Locate the cell with the specified text and output its (X, Y) center coordinate. 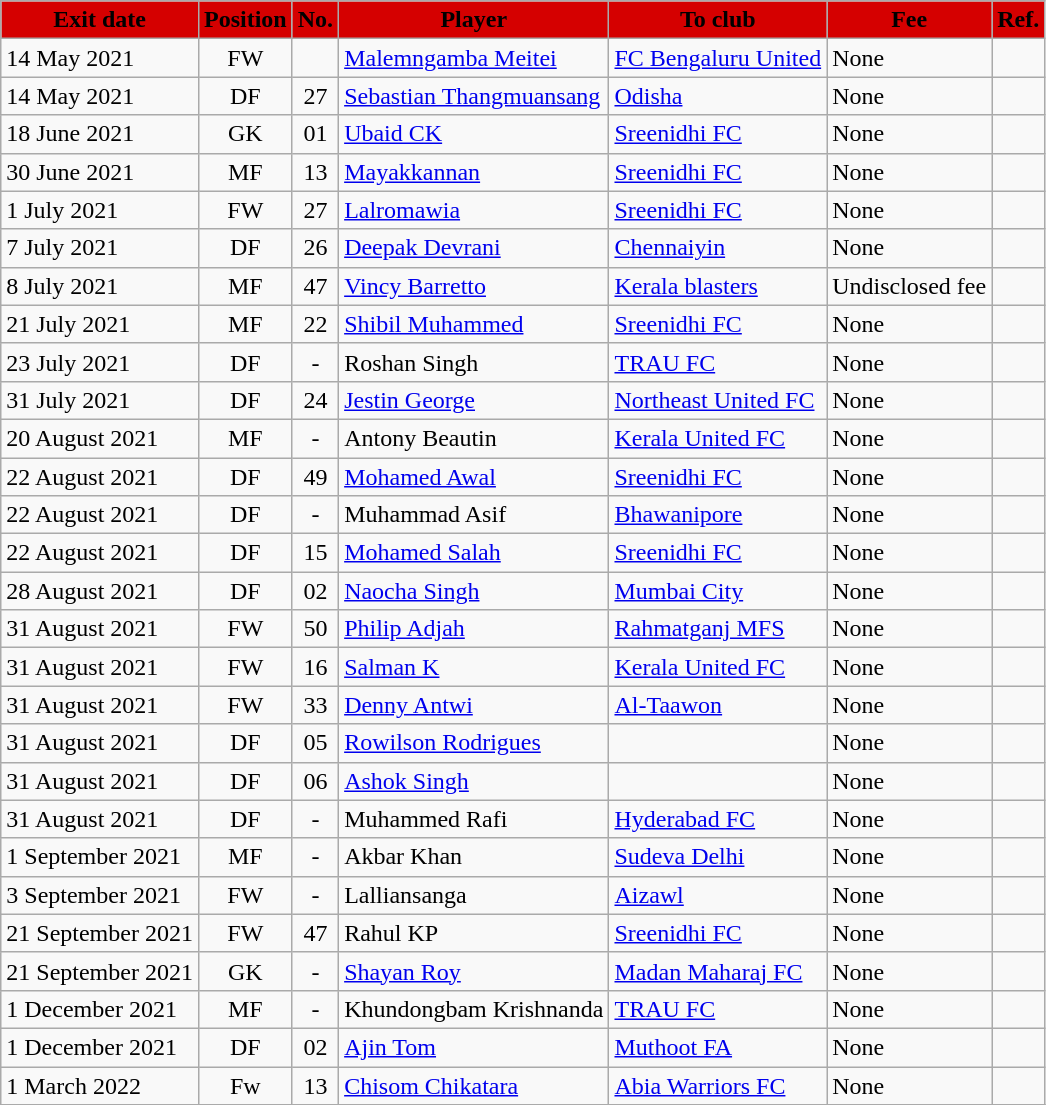
15 (315, 553)
Ashok Singh (474, 781)
7 July 2021 (100, 248)
1 July 2021 (100, 210)
Sebastian Thangmuansang (474, 96)
3 September 2021 (100, 895)
Ubaid CK (474, 134)
20 August 2021 (100, 438)
Salman K (474, 667)
Rowilson Rodrigues (474, 743)
Kerala blasters (718, 286)
8 July 2021 (100, 286)
Mohamed Salah (474, 553)
Hyderabad FC (718, 819)
Malemngamba Meitei (474, 58)
FC Bengaluru United (718, 58)
22 (315, 324)
Al-Taawon (718, 705)
Position (245, 20)
Fee (910, 20)
33 (315, 705)
Sudeva Delhi (718, 857)
49 (315, 477)
Muhammad Asif (474, 515)
16 (315, 667)
28 August 2021 (100, 591)
Fw (245, 1085)
Shayan Roy (474, 971)
Mohamed Awal (474, 477)
18 June 2021 (100, 134)
Naocha Singh (474, 591)
Deepak Devrani (474, 248)
Jestin George (474, 400)
Abia Warriors FC (718, 1085)
Ajin Tom (474, 1047)
Bhawanipore (718, 515)
Philip Adjah (474, 629)
Madan Maharaj FC (718, 971)
Northeast United FC (718, 400)
23 July 2021 (100, 362)
Akbar Khan (474, 857)
Exit date (100, 20)
Lalliansanga (474, 895)
06 (315, 781)
Vincy Barretto (474, 286)
Denny Antwi (474, 705)
Khundongbam Krishnanda (474, 1009)
05 (315, 743)
30 June 2021 (100, 172)
Shibil Muhammed (474, 324)
Odisha (718, 96)
31 July 2021 (100, 400)
Mumbai City (718, 591)
Undisclosed fee (910, 286)
1 March 2022 (100, 1085)
Rahul KP (474, 933)
No. (315, 20)
Muthoot FA (718, 1047)
Mayakkannan (474, 172)
Muhammed Rafi (474, 819)
Aizawl (718, 895)
Roshan Singh (474, 362)
Chisom Chikatara (474, 1085)
Rahmatganj MFS (718, 629)
Player (474, 20)
1 September 2021 (100, 857)
To club (718, 20)
01 (315, 134)
24 (315, 400)
21 July 2021 (100, 324)
Antony Beautin (474, 438)
Ref. (1018, 20)
26 (315, 248)
Chennaiyin (718, 248)
Lalromawia (474, 210)
50 (315, 629)
